For the text-containing cell, return its midpoint in (x, y) coordinate format. 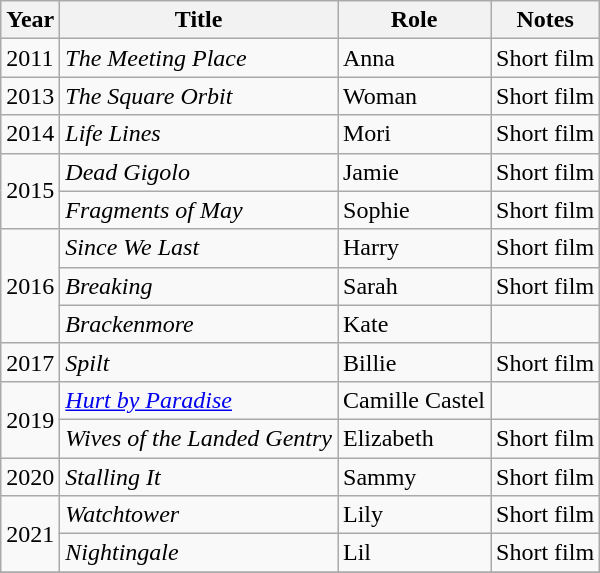
Jamie (414, 172)
Stalling It (199, 477)
Sammy (414, 477)
The Meeting Place (199, 58)
Sarah (414, 286)
Brackenmore (199, 324)
2015 (30, 191)
Elizabeth (414, 438)
2019 (30, 419)
2011 (30, 58)
2021 (30, 534)
Dead Gigolo (199, 172)
Billie (414, 362)
Hurt by Paradise (199, 400)
Nightingale (199, 553)
2017 (30, 362)
Year (30, 20)
Spilt (199, 362)
Lily (414, 515)
Watchtower (199, 515)
2020 (30, 477)
2016 (30, 286)
Woman (414, 96)
Role (414, 20)
Breaking (199, 286)
Anna (414, 58)
Mori (414, 134)
Title (199, 20)
The Square Orbit (199, 96)
Life Lines (199, 134)
Lil (414, 553)
2014 (30, 134)
Kate (414, 324)
Harry (414, 248)
Notes (546, 20)
Fragments of May (199, 210)
Sophie (414, 210)
Since We Last (199, 248)
Wives of the Landed Gentry (199, 438)
2013 (30, 96)
Camille Castel (414, 400)
